Extract the (X, Y) coordinate from the center of the cell holding the provided text.  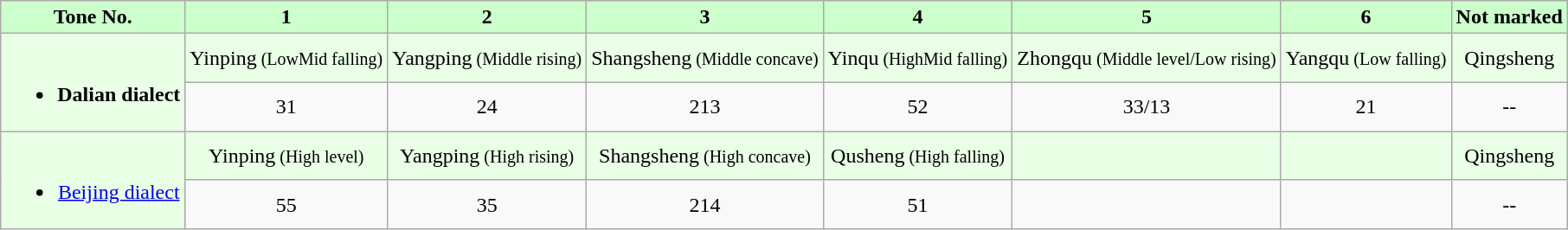
35 (487, 204)
Yangqu (Low falling) (1366, 59)
Yangping (High rising) (487, 156)
3 (705, 17)
Shangsheng (High concave) (705, 156)
6 (1366, 17)
55 (286, 204)
2 (487, 17)
214 (705, 204)
Yangping (Middle rising) (487, 59)
213 (705, 107)
33/13 (1147, 107)
5 (1147, 17)
Beijing dialect (93, 180)
31 (286, 107)
4 (917, 17)
24 (487, 107)
Yinping (LowMid falling) (286, 59)
21 (1366, 107)
Not marked (1509, 17)
Tone No. (93, 17)
52 (917, 107)
Zhongqu (Middle level/Low rising) (1147, 59)
Qusheng (High falling) (917, 156)
Yinqu (HighMid falling) (917, 59)
51 (917, 204)
Yinping (High level) (286, 156)
Shangsheng (Middle concave) (705, 59)
Dalian dialect (93, 83)
1 (286, 17)
